Extract the [X, Y] coordinate from the center of the cell holding the provided text.  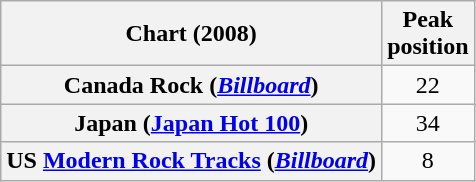
US Modern Rock Tracks (Billboard) [192, 161]
34 [428, 123]
Chart (2008) [192, 34]
Peakposition [428, 34]
8 [428, 161]
Canada Rock (Billboard) [192, 85]
22 [428, 85]
Japan (Japan Hot 100) [192, 123]
